Determine the [x, y] coordinate at the center of the cell enclosing the given text.  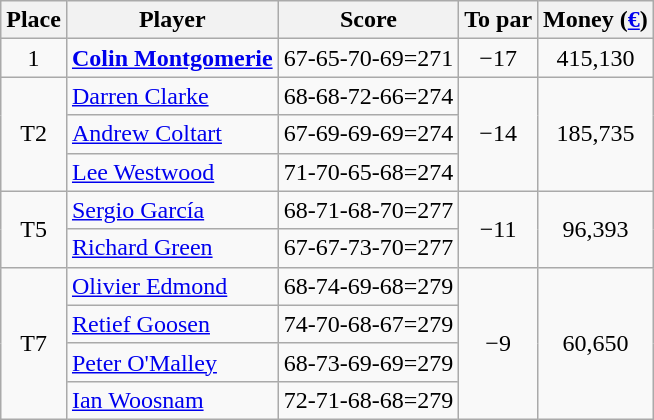
−14 [498, 134]
Olivier Edmond [172, 286]
67-69-69-69=274 [368, 134]
68-73-69-69=279 [368, 362]
Retief Goosen [172, 324]
68-71-68-70=277 [368, 210]
−9 [498, 343]
1 [34, 58]
Money (€) [596, 20]
Score [368, 20]
To par [498, 20]
Player [172, 20]
68-68-72-66=274 [368, 96]
−17 [498, 58]
71-70-65-68=274 [368, 172]
96,393 [596, 229]
Richard Green [172, 248]
Peter O'Malley [172, 362]
T7 [34, 343]
415,130 [596, 58]
Darren Clarke [172, 96]
−11 [498, 229]
60,650 [596, 343]
67-67-73-70=277 [368, 248]
T5 [34, 229]
Place [34, 20]
68-74-69-68=279 [368, 286]
Colin Montgomerie [172, 58]
67-65-70-69=271 [368, 58]
Lee Westwood [172, 172]
74-70-68-67=279 [368, 324]
185,735 [596, 134]
Ian Woosnam [172, 400]
72-71-68-68=279 [368, 400]
Sergio García [172, 210]
T2 [34, 134]
Andrew Coltart [172, 134]
